Search for the cell housing the specified text and yield its [x, y] center coordinate. 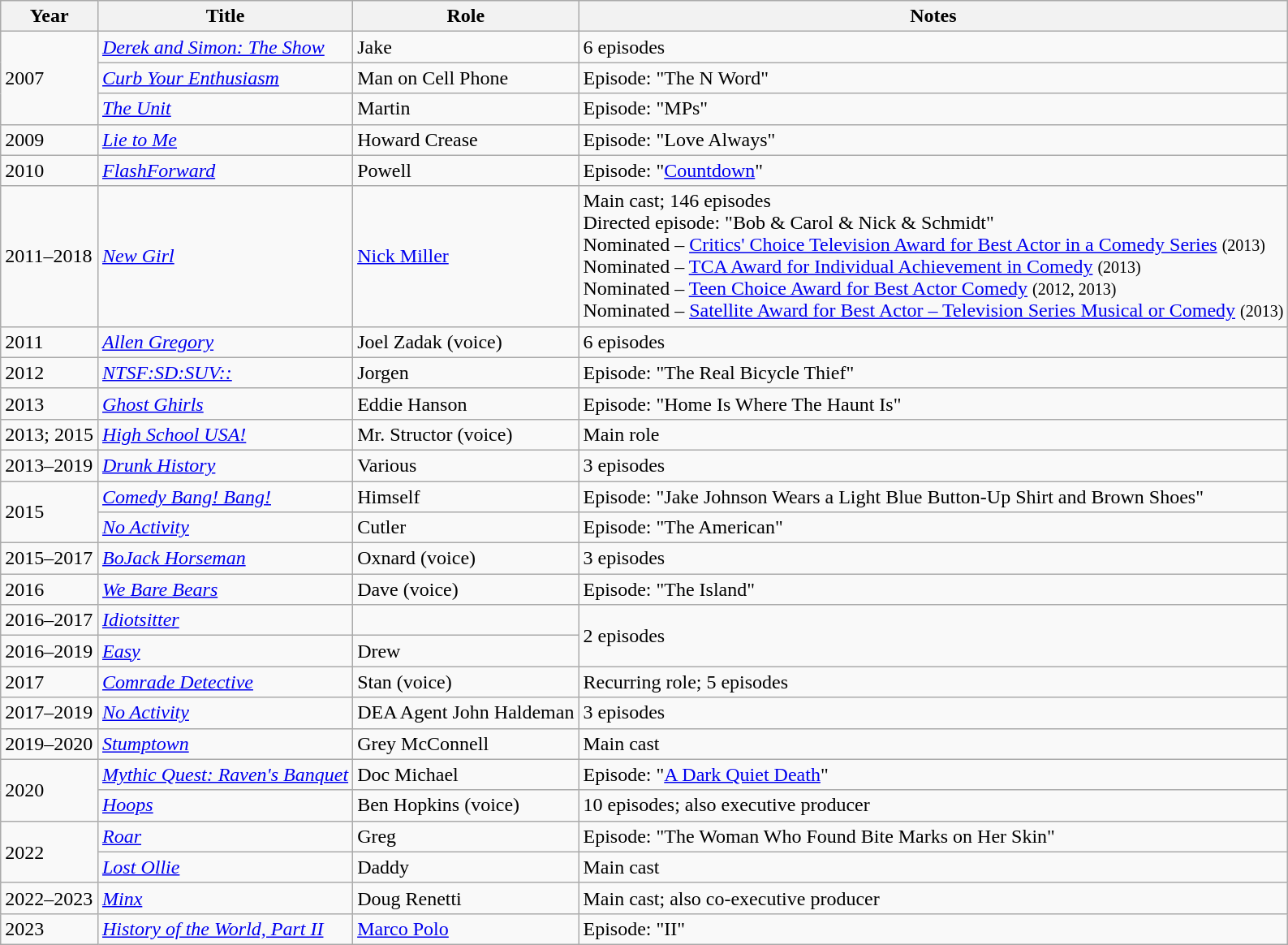
Episode: "Love Always" [933, 140]
NTSF:SD:SUV:: [225, 373]
Episode: "Jake Johnson Wears a Light Blue Button-Up Shirt and Brown Shoes" [933, 496]
2011–2018 [50, 257]
Stan (voice) [466, 682]
New Girl [225, 257]
Episode: "The Real Bicycle Thief" [933, 373]
Title [225, 16]
2023 [50, 929]
Episode: "Home Is Where The Haunt Is" [933, 403]
Lie to Me [225, 140]
Main role [933, 434]
Oxnard (voice) [466, 559]
2017 [50, 682]
2015 [50, 511]
2009 [50, 140]
Mythic Quest: Raven's Banquet [225, 775]
2011 [50, 342]
Jake [466, 47]
Hoops [225, 805]
Stumptown [225, 744]
Doc Michael [466, 775]
2022–2023 [50, 898]
FlashForward [225, 170]
2016–2017 [50, 620]
Notes [933, 16]
Easy [225, 651]
Episode: "MPs" [933, 109]
Daddy [466, 867]
History of the World, Part II [225, 929]
Powell [466, 170]
2016–2019 [50, 651]
Eddie Hanson [466, 403]
Doug Renetti [466, 898]
Comrade Detective [225, 682]
2022 [50, 852]
We Bare Bears [225, 589]
Main cast; also co-executive producer [933, 898]
Episode: "The Island" [933, 589]
Cutler [466, 528]
Episode: "The N Word" [933, 78]
Marco Polo [466, 929]
The Unit [225, 109]
Man on Cell Phone [466, 78]
Episode: "The Woman Who Found Bite Marks on Her Skin" [933, 836]
DEA Agent John Haldeman [466, 713]
Idiotsitter [225, 620]
2019–2020 [50, 744]
Comedy Bang! Bang! [225, 496]
Dave (voice) [466, 589]
Episode: "Countdown" [933, 170]
10 episodes; also executive producer [933, 805]
Episode: "II" [933, 929]
2012 [50, 373]
2013–2019 [50, 465]
2007 [50, 78]
2010 [50, 170]
Martin [466, 109]
Mr. Structor (voice) [466, 434]
2020 [50, 790]
Derek and Simon: The Show [225, 47]
Roar [225, 836]
Minx [225, 898]
Howard Crease [466, 140]
Grey McConnell [466, 744]
Role [466, 16]
Various [466, 465]
Jorgen [466, 373]
Ghost Ghirls [225, 403]
2 episodes [933, 636]
Episode: "A Dark Quiet Death" [933, 775]
Lost Ollie [225, 867]
Drew [466, 651]
Nick Miller [466, 257]
2013 [50, 403]
Episode: "The American" [933, 528]
Recurring role; 5 episodes [933, 682]
Himself [466, 496]
2013; 2015 [50, 434]
Curb Your Enthusiasm [225, 78]
Drunk History [225, 465]
BoJack Horseman [225, 559]
Year [50, 16]
Ben Hopkins (voice) [466, 805]
High School USA! [225, 434]
Allen Gregory [225, 342]
Joel Zadak (voice) [466, 342]
2016 [50, 589]
2017–2019 [50, 713]
2015–2017 [50, 559]
Greg [466, 836]
